Find where the given text appears and provide that cell's center as (X, Y) coordinate. 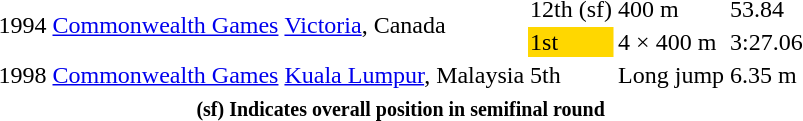
4 × 400 m (672, 42)
Kuala Lumpur, Malaysia (404, 75)
Long jump (672, 75)
5th (572, 75)
Commonwealth Games (166, 75)
1st (572, 42)
